For the text-containing cell, return its midpoint in (x, y) coordinate format. 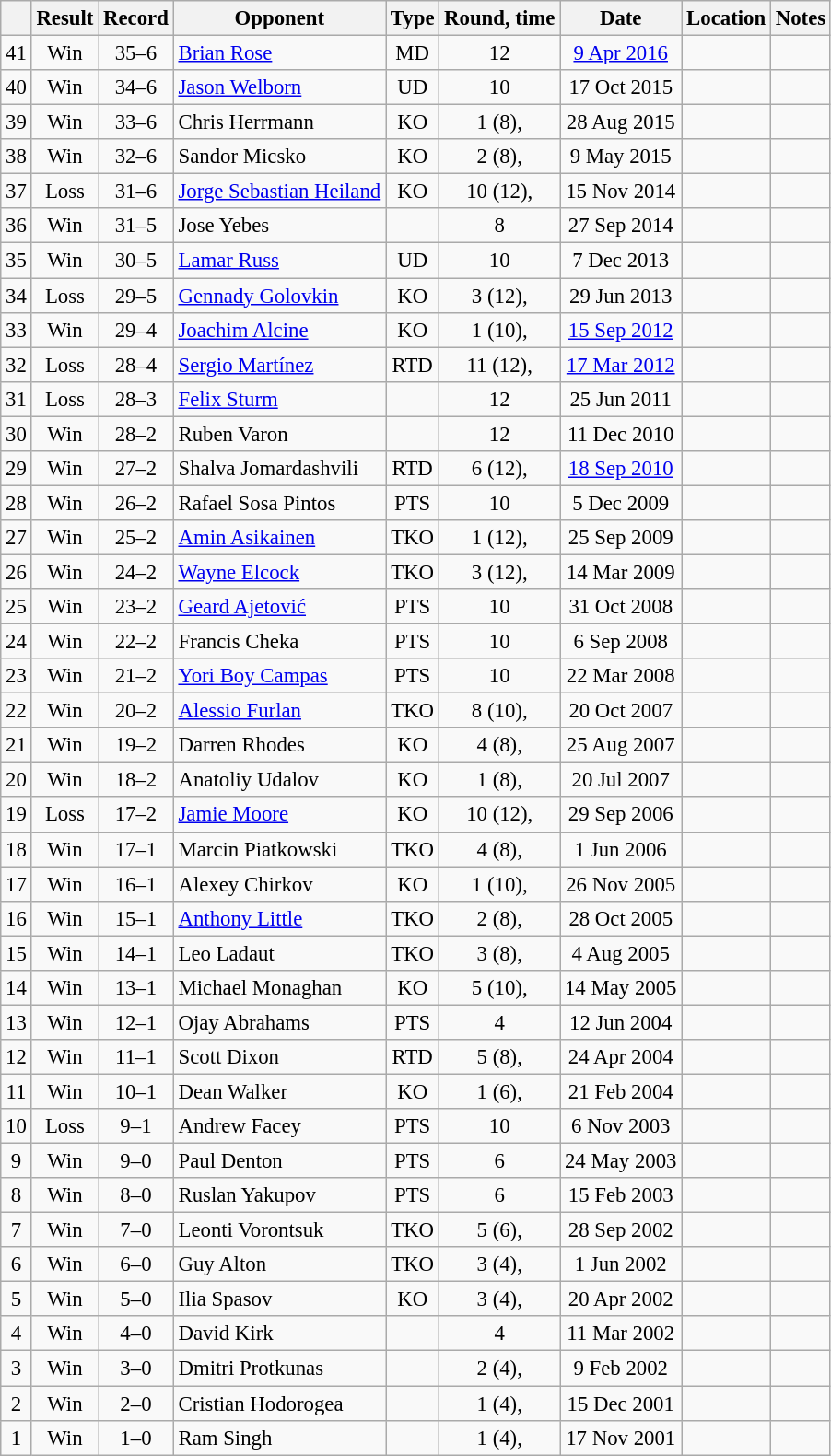
Cristian Hodorogea (279, 1404)
Leo Ladaut (279, 953)
1–0 (136, 1438)
Round, time (499, 18)
15 Feb 2003 (621, 1195)
5–0 (136, 1299)
5 (10), (499, 988)
Ojay Abrahams (279, 1022)
15 Dec 2001 (621, 1404)
5 (17, 1299)
19–2 (136, 745)
6 Nov 2003 (621, 1126)
7 (17, 1230)
26 Nov 2005 (621, 884)
Andrew Facey (279, 1126)
41 (17, 53)
14 (17, 988)
Rafael Sosa Pintos (279, 503)
Paul Denton (279, 1161)
33 (17, 330)
28 Aug 2015 (621, 122)
1 (12), (499, 538)
22 Mar 2008 (621, 676)
10–1 (136, 1091)
Leonti Vorontsuk (279, 1230)
Amin Asikainen (279, 538)
Yori Boy Campas (279, 676)
20 Apr 2002 (621, 1299)
Jorge Sebastian Heiland (279, 192)
Francis Cheka (279, 642)
1 Jun 2002 (621, 1264)
2 (17, 1404)
1 (6), (499, 1091)
28 (17, 503)
17–1 (136, 849)
6–0 (136, 1264)
5 (6), (499, 1230)
4–0 (136, 1334)
Opponent (279, 18)
31 (17, 399)
Anatoliy Udalov (279, 780)
25 Aug 2007 (621, 745)
21 Feb 2004 (621, 1091)
27–2 (136, 469)
14–1 (136, 953)
Chris Herrmann (279, 122)
7 Dec 2013 (621, 261)
Scott Dixon (279, 1057)
28 Oct 2005 (621, 918)
32–6 (136, 157)
37 (17, 192)
9 Apr 2016 (621, 53)
18–2 (136, 780)
Ram Singh (279, 1438)
24 (17, 642)
23–2 (136, 607)
15–1 (136, 918)
24 May 2003 (621, 1161)
Brian Rose (279, 53)
25 Sep 2009 (621, 538)
14 May 2005 (621, 988)
31–5 (136, 226)
David Kirk (279, 1334)
24 Apr 2004 (621, 1057)
Marcin Piatkowski (279, 849)
Lamar Russ (279, 261)
29–5 (136, 296)
35–6 (136, 53)
Type (413, 18)
Dmitri Protkunas (279, 1369)
20 Oct 2007 (621, 711)
Wayne Elcock (279, 572)
16 (17, 918)
3–0 (136, 1369)
27 Sep 2014 (621, 226)
Guy Alton (279, 1264)
27 (17, 538)
3 (17, 1369)
6 Sep 2008 (621, 642)
12–1 (136, 1022)
9–0 (136, 1161)
34–6 (136, 87)
Ruben Varon (279, 434)
9 (17, 1161)
29 Jun 2013 (621, 296)
11 Mar 2002 (621, 1334)
11 (17, 1091)
Date (621, 18)
17 Mar 2012 (621, 365)
35 (17, 261)
22–2 (136, 642)
7–0 (136, 1230)
20 (17, 780)
22 (17, 711)
11–1 (136, 1057)
Ruslan Yakupov (279, 1195)
14 Mar 2009 (621, 572)
12 Jun 2004 (621, 1022)
17 Oct 2015 (621, 87)
19 (17, 815)
3 (8), (499, 953)
28–3 (136, 399)
34 (17, 296)
Sergio Martínez (279, 365)
Location (726, 18)
8–0 (136, 1195)
32 (17, 365)
5 (8), (499, 1057)
26 (17, 572)
31–6 (136, 192)
18 Sep 2010 (621, 469)
30 (17, 434)
20–2 (136, 711)
Felix Sturm (279, 399)
8 (10), (499, 711)
13–1 (136, 988)
28 Sep 2002 (621, 1230)
17 (17, 884)
18 (17, 849)
23 (17, 676)
Result (64, 18)
20 Jul 2007 (621, 780)
Notes (800, 18)
40 (17, 87)
15 (17, 953)
33–6 (136, 122)
13 (17, 1022)
26–2 (136, 503)
1 (17, 1438)
Geard Ajetović (279, 607)
31 Oct 2008 (621, 607)
29 (17, 469)
24–2 (136, 572)
21 (17, 745)
36 (17, 226)
11 Dec 2010 (621, 434)
2 (4), (499, 1369)
Record (136, 18)
16–1 (136, 884)
Sandor Micsko (279, 157)
Gennady Golovkin (279, 296)
29–4 (136, 330)
2–0 (136, 1404)
17 Nov 2001 (621, 1438)
25 (17, 607)
MD (413, 53)
Jose Yebes (279, 226)
9–1 (136, 1126)
Michael Monaghan (279, 988)
Dean Walker (279, 1091)
Alexey Chirkov (279, 884)
15 Nov 2014 (621, 192)
Alessio Furlan (279, 711)
28–2 (136, 434)
11 (12), (499, 365)
6 (12), (499, 469)
25 Jun 2011 (621, 399)
17–2 (136, 815)
Jason Welborn (279, 87)
Darren Rhodes (279, 745)
Anthony Little (279, 918)
21–2 (136, 676)
4 Aug 2005 (621, 953)
Shalva Jomardashvili (279, 469)
5 Dec 2009 (621, 503)
Ilia Spasov (279, 1299)
9 Feb 2002 (621, 1369)
29 Sep 2006 (621, 815)
38 (17, 157)
25–2 (136, 538)
9 May 2015 (621, 157)
30–5 (136, 261)
Jamie Moore (279, 815)
1 Jun 2006 (621, 849)
15 Sep 2012 (621, 330)
39 (17, 122)
Joachim Alcine (279, 330)
28–4 (136, 365)
